Determine the (X, Y) coordinate at the center of the cell enclosing the given text.  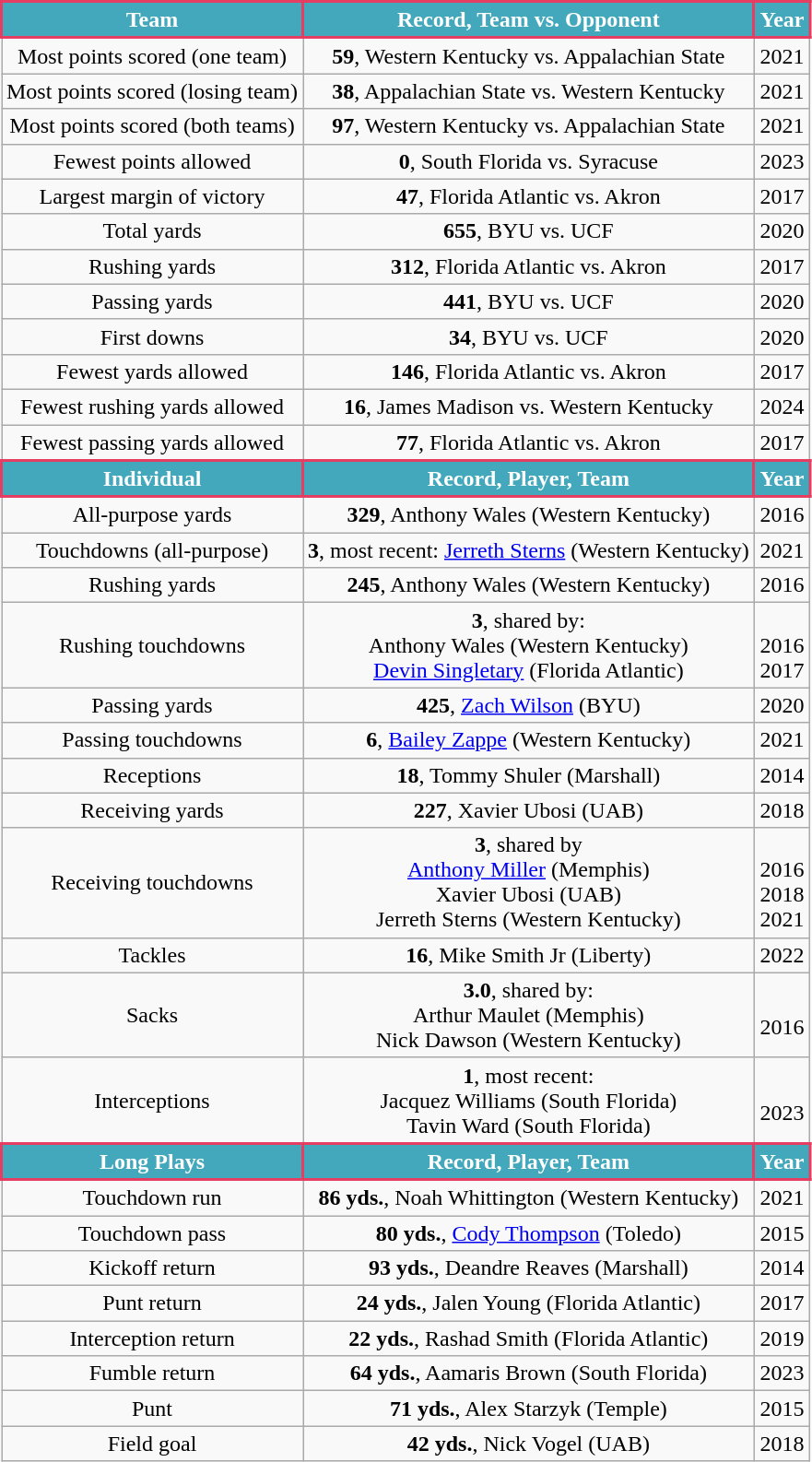
201620182021 (782, 883)
Touchdown run (153, 1198)
80 yds., Cody Thompson (Toledo) (529, 1232)
18, Tommy Shuler (Marshall) (529, 775)
16, Mike Smith Jr (Liberty) (529, 955)
6, Bailey Zappe (Western Kentucky) (529, 740)
71 yds., Alex Starzyk (Temple) (529, 1409)
Long Plays (153, 1161)
Tackles (153, 955)
312, Florida Atlantic vs. Akron (529, 266)
Most points scored (both teams) (153, 126)
59, Western Kentucky vs. Appalachian State (529, 55)
Passing touchdowns (153, 740)
64 yds., Aamaris Brown (South Florida) (529, 1374)
Receiving touchdowns (153, 883)
Interceptions (153, 1101)
Most points scored (one team) (153, 55)
77, Florida Atlantic vs. Akron (529, 442)
Punt return (153, 1303)
655, BYU vs. UCF (529, 231)
Fumble return (153, 1374)
Individual (153, 478)
Record, Team vs. Opponent (529, 20)
47, Florida Atlantic vs. Akron (529, 196)
Fewest rushing yards allowed (153, 407)
Field goal (153, 1444)
146, Florida Atlantic vs. Akron (529, 371)
Total yards (153, 231)
441, BYU vs. UCF (529, 301)
Punt (153, 1409)
All-purpose yards (153, 514)
Receptions (153, 775)
2022 (782, 955)
97, Western Kentucky vs. Appalachian State (529, 126)
3, most recent: Jerreth Sterns (Western Kentucky) (529, 550)
86 yds., Noah Whittington (Western Kentucky) (529, 1198)
Interception return (153, 1338)
Touchdowns (all-purpose) (153, 550)
34, BYU vs. UCF (529, 336)
3, shared byAnthony Miller (Memphis)Xavier Ubosi (UAB)Jerreth Sterns (Western Kentucky) (529, 883)
First downs (153, 336)
329, Anthony Wales (Western Kentucky) (529, 514)
Receiving yards (153, 810)
Sacks (153, 1015)
Touchdown pass (153, 1232)
24 yds., Jalen Young (Florida Atlantic) (529, 1303)
20162017 (782, 645)
93 yds., Deandre Reaves (Marshall) (529, 1268)
2019 (782, 1338)
16, James Madison vs. Western Kentucky (529, 407)
Fewest yards allowed (153, 371)
Largest margin of victory (153, 196)
2024 (782, 407)
Rushing touchdowns (153, 645)
425, Zach Wilson (BYU) (529, 705)
Kickoff return (153, 1268)
Most points scored (losing team) (153, 91)
245, Anthony Wales (Western Kentucky) (529, 585)
1, most recent: Jacquez Williams (South Florida)Tavin Ward (South Florida) (529, 1101)
42 yds., Nick Vogel (UAB) (529, 1444)
0, South Florida vs. Syracuse (529, 161)
Fewest passing yards allowed (153, 442)
3, shared by:Anthony Wales (Western Kentucky)Devin Singletary (Florida Atlantic) (529, 645)
3.0, shared by:Arthur Maulet (Memphis)Nick Dawson (Western Kentucky) (529, 1015)
227, Xavier Ubosi (UAB) (529, 810)
22 yds., Rashad Smith (Florida Atlantic) (529, 1338)
Team (153, 20)
Fewest points allowed (153, 161)
38, Appalachian State vs. Western Kentucky (529, 91)
